Capture the cell that displays the provided text and extract its [x, y] central coordinate. 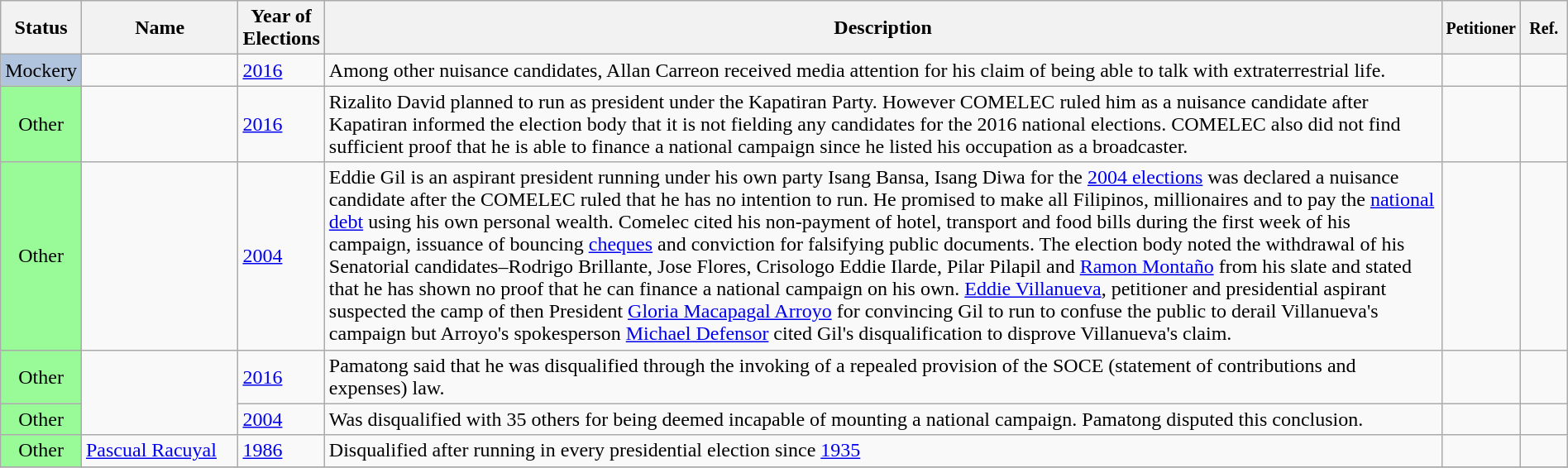
Description [883, 28]
Pamatong said that he was disqualified through the invoking of a repealed provision of the SOCE (statement of contributions and expenses) law. [883, 377]
Name [159, 28]
Ref. [1543, 28]
Mockery [41, 70]
1986 [281, 451]
Petitioner [1480, 28]
Status [41, 28]
Among other nuisance candidates, Allan Carreon received media attention for his claim of being able to talk with extraterrestrial life. [883, 70]
Pascual Racuyal [159, 451]
Year of Elections [281, 28]
Disqualified after running in every presidential election since 1935 [883, 451]
Was disqualified with 35 others for being deemed incapable of mounting a national campaign. Pamatong disputed this conclusion. [883, 419]
